Scan for the cell matching the given text and deliver its [x, y] coordinate at center. 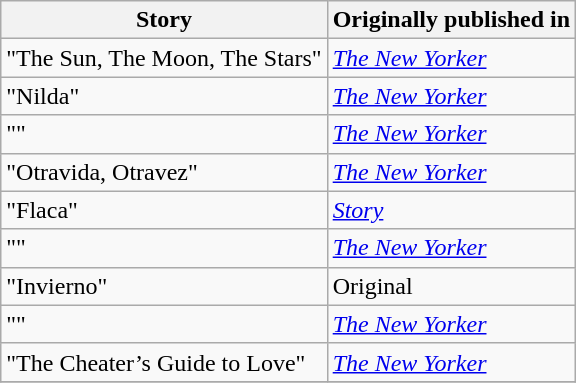
"The Cheater’s Guide to Love" [164, 362]
"The Sun, The Moon, The Stars" [164, 58]
Original [451, 286]
"Flaca" [164, 210]
Originally published in [451, 20]
"Otravida, Otravez" [164, 172]
"Invierno" [164, 286]
"Nilda" [164, 96]
